Return [x, y] of the center of cell containing provided text 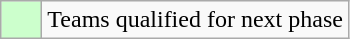
Teams qualified for next phase [196, 20]
